Determine the (X, Y) coordinate at the center of the cell enclosing the given text.  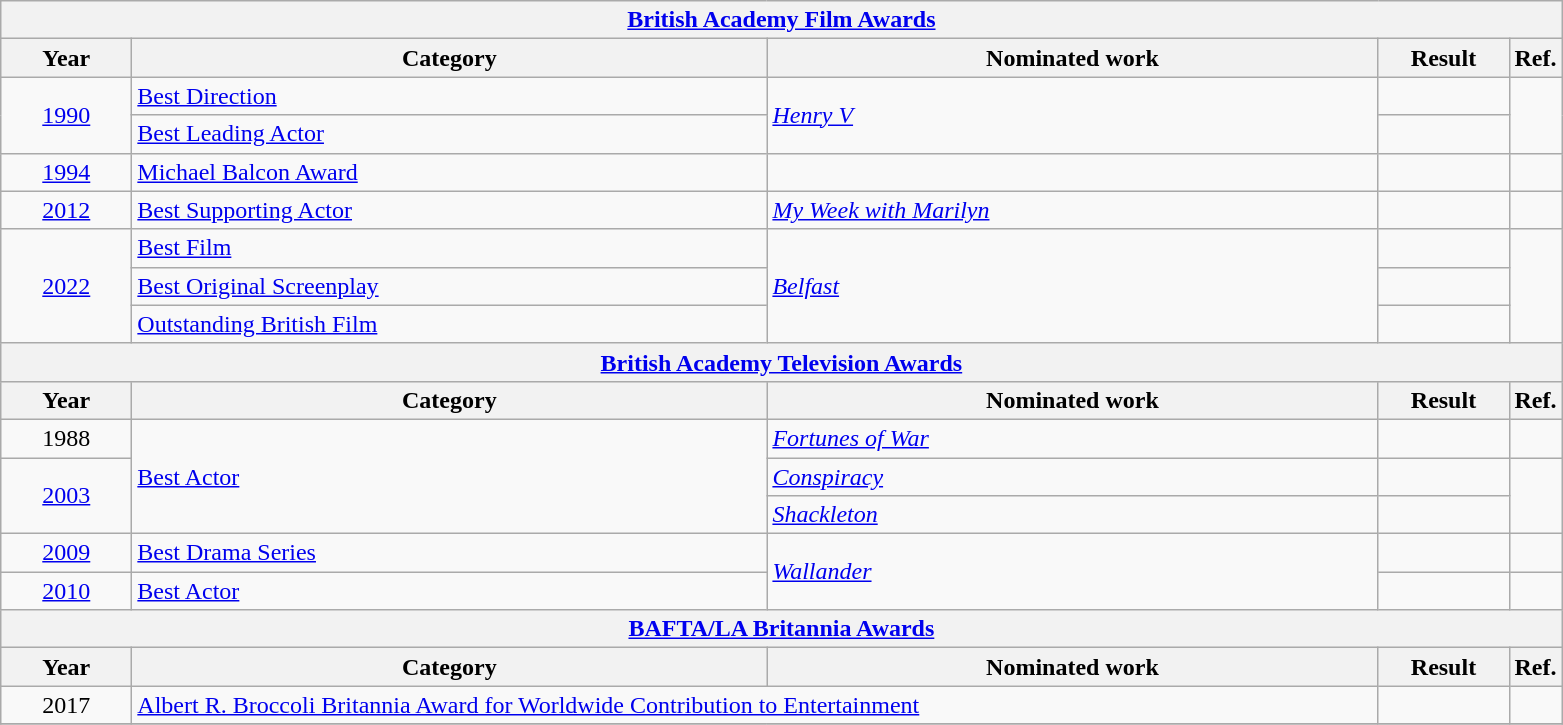
2003 (66, 496)
Best Direction (450, 96)
Best Film (450, 248)
2012 (66, 210)
2009 (66, 553)
Outstanding British Film (450, 324)
Best Original Screenplay (450, 286)
Michael Balcon Award (450, 172)
Best Supporting Actor (450, 210)
1988 (66, 438)
Henry V (1072, 115)
Fortunes of War (1072, 438)
BAFTA/LA Britannia Awards (782, 629)
Albert R. Broccoli Britannia Award for Worldwide Contribution to Entertainment (755, 705)
Best Leading Actor (450, 134)
Shackleton (1072, 515)
2017 (66, 705)
1994 (66, 172)
Conspiracy (1072, 477)
2022 (66, 286)
Best Drama Series (450, 553)
Wallander (1072, 572)
1990 (66, 115)
Belfast (1072, 286)
British Academy Television Awards (782, 362)
British Academy Film Awards (782, 20)
2010 (66, 591)
My Week with Marilyn (1072, 210)
